Output the [X, Y] coordinate of the center of the cell containing the given text.  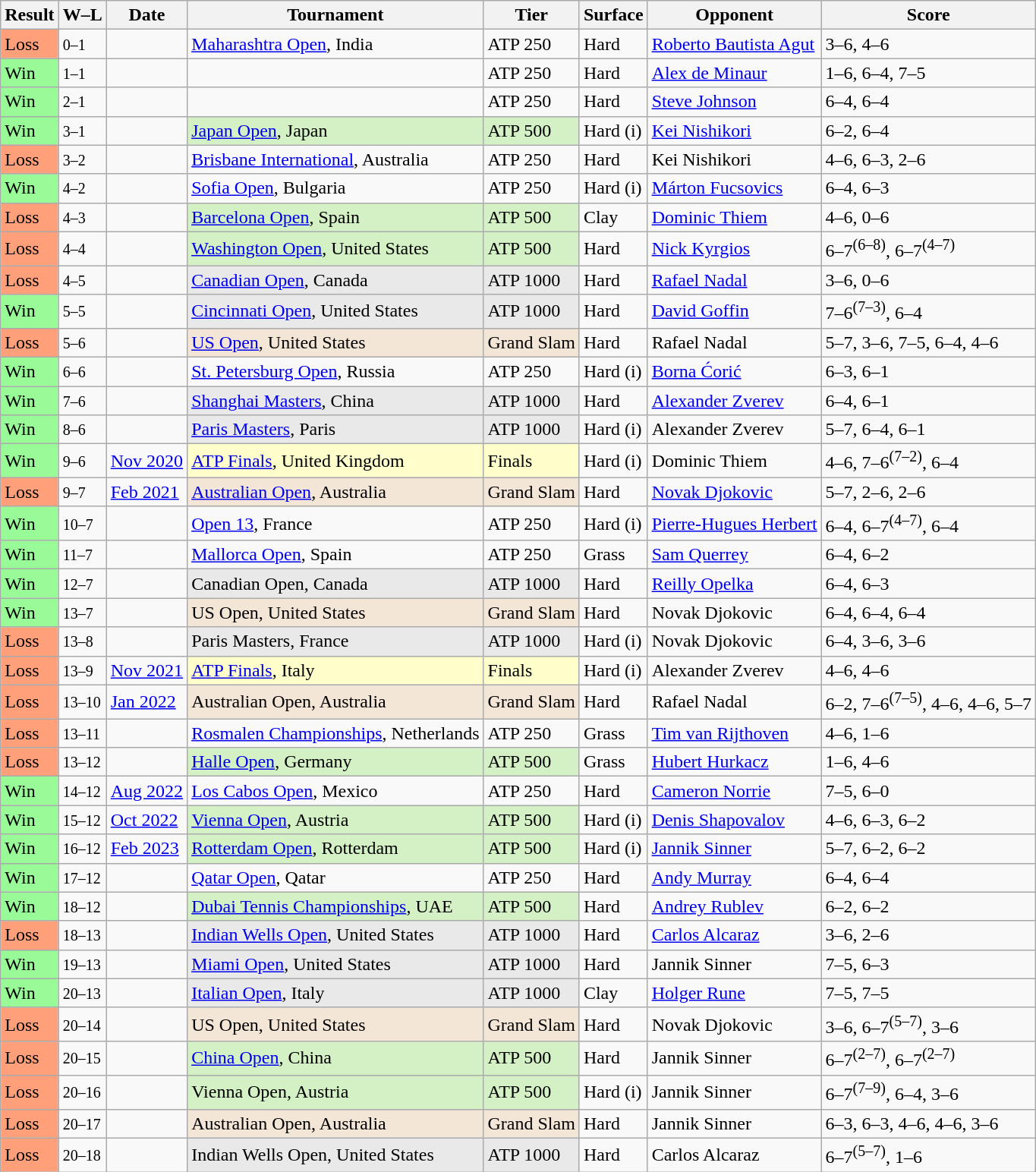
Halle Open, Germany [335, 762]
Nick Kyrgios [735, 249]
Andy Murray [735, 877]
13–11 [82, 733]
6–2, 6–4 [928, 131]
Rotterdam Open, Rotterdam [335, 849]
9–7 [82, 492]
3–6, 0–6 [928, 280]
Tournament [335, 15]
7–6 [82, 401]
Paris Masters, Paris [335, 430]
1–6, 4–6 [928, 762]
4–3 [82, 217]
Italian Open, Italy [335, 993]
1–6, 6–4, 7–5 [928, 73]
6–3, 6–3, 4–6, 4–6, 3–6 [928, 1123]
4–6, 1–6 [928, 733]
6–4, 3–6, 3–6 [928, 641]
18–13 [82, 935]
ATP Finals, United Kingdom [335, 462]
4–6, 6–3, 2–6 [928, 159]
Reilly Opelka [735, 584]
5–6 [82, 342]
6–7(5–7), 1–6 [928, 1155]
Score [928, 15]
Sam Querrey [735, 555]
16–12 [82, 849]
6–3, 6–1 [928, 371]
7–5, 6–0 [928, 791]
Alex de Minaur [735, 73]
18–12 [82, 906]
Cameron Norrie [735, 791]
9–6 [82, 462]
13–9 [82, 670]
Denis Shapovalov [735, 820]
7–6(7–3), 6–4 [928, 311]
6–6 [82, 371]
13–7 [82, 613]
Shanghai Masters, China [335, 401]
Hubert Hurkacz [735, 762]
Borna Ćorić [735, 371]
1–1 [82, 73]
China Open, China [335, 1058]
20–16 [82, 1092]
W–L [82, 15]
5–7, 2–6, 2–6 [928, 492]
4–6, 7–6(7–2), 6–4 [928, 462]
14–12 [82, 791]
6–2, 7–6(7–5), 4–6, 4–6, 5–7 [928, 701]
13–8 [82, 641]
Roberto Bautista Agut [735, 44]
20–18 [82, 1155]
Result [30, 15]
5–7, 6–2, 6–2 [928, 849]
15–12 [82, 820]
Oct 2022 [146, 820]
David Goffin [735, 311]
7–5, 6–3 [928, 964]
5–7, 3–6, 7–5, 6–4, 4–6 [928, 342]
Steve Johnson [735, 102]
20–14 [82, 1025]
8–6 [82, 430]
2–1 [82, 102]
20–17 [82, 1123]
6–4, 6–4, 6–4 [928, 613]
11–7 [82, 555]
Opponent [735, 15]
Brisbane International, Australia [335, 159]
Open 13, France [335, 524]
Washington Open, United States [335, 249]
Jan 2022 [146, 701]
20–13 [82, 993]
Sofia Open, Bulgaria [335, 188]
Los Cabos Open, Mexico [335, 791]
Feb 2021 [146, 492]
4–4 [82, 249]
5–7, 6–4, 6–1 [928, 430]
5–5 [82, 311]
Cincinnati Open, United States [335, 311]
6–7(7–9), 6–4, 3–6 [928, 1092]
3–6, 6–7(5–7), 3–6 [928, 1025]
12–7 [82, 584]
Holger Rune [735, 993]
Mallorca Open, Spain [335, 555]
Dubai Tennis Championships, UAE [335, 906]
Andrey Rublev [735, 906]
4–6, 0–6 [928, 217]
6–4, 6–2 [928, 555]
4–2 [82, 188]
7–5, 7–5 [928, 993]
3–1 [82, 131]
Rosmalen Championships, Netherlands [335, 733]
Qatar Open, Qatar [335, 877]
Date [146, 15]
Maharashtra Open, India [335, 44]
0–1 [82, 44]
Nov 2020 [146, 462]
6–4, 6–7(4–7), 6–4 [928, 524]
6–4, 6–1 [928, 401]
4–6, 4–6 [928, 670]
4–5 [82, 280]
ATP Finals, Italy [335, 670]
Surface [613, 15]
10–7 [82, 524]
3–2 [82, 159]
13–12 [82, 762]
6–2, 6–2 [928, 906]
Tim van Rijthoven [735, 733]
4–6, 6–3, 6–2 [928, 820]
Japan Open, Japan [335, 131]
6–7(2–7), 6–7(2–7) [928, 1058]
17–12 [82, 877]
Barcelona Open, Spain [335, 217]
Paris Masters, France [335, 641]
6–7(6–8), 6–7(4–7) [928, 249]
Aug 2022 [146, 791]
Márton Fucsovics [735, 188]
St. Petersburg Open, Russia [335, 371]
Nov 2021 [146, 670]
19–13 [82, 964]
Pierre-Hugues Herbert [735, 524]
Miami Open, United States [335, 964]
Feb 2023 [146, 849]
3–6, 2–6 [928, 935]
Tier [531, 15]
13–10 [82, 701]
20–15 [82, 1058]
3–6, 4–6 [928, 44]
